Provide the [x, y] coordinate of the cell's center where the given text is located.  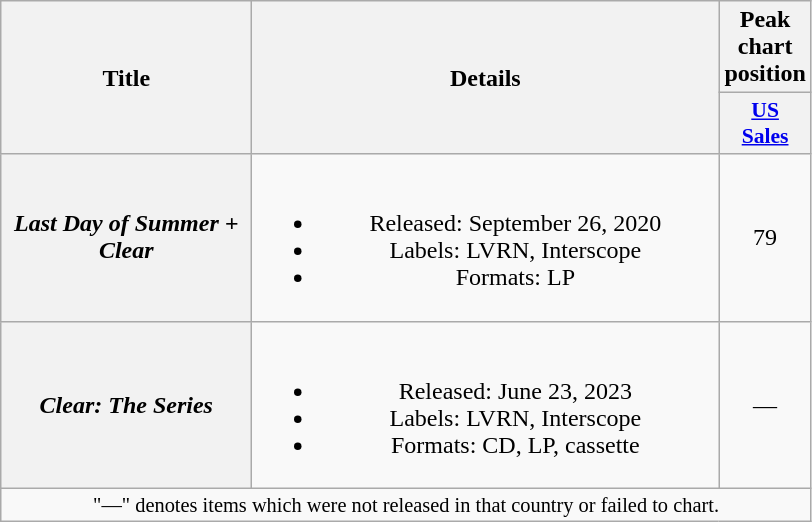
Released: June 23, 2023Labels: LVRN, InterscopeFormats: CD, LP, cassette [486, 404]
Last Day of Summer + Clear [126, 238]
"—" denotes items which were not released in that country or failed to chart. [406, 505]
USSales [765, 124]
Title [126, 78]
79 [765, 238]
Clear: The Series [126, 404]
Released: September 26, 2020Labels: LVRN, InterscopeFormats: LP [486, 238]
— [765, 404]
Details [486, 78]
Peak chart position [765, 47]
